Identify which cell holds the provided text, then report its [X, Y] central coordinate. 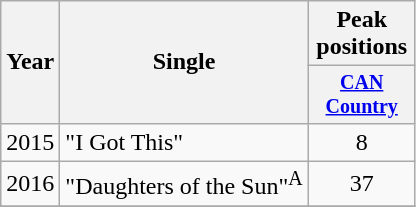
Year [30, 62]
2016 [30, 184]
Peak positions [362, 34]
Single [184, 62]
8 [362, 142]
CAN Country [362, 94]
"Daughters of the Sun"A [184, 184]
"I Got This" [184, 142]
37 [362, 184]
2015 [30, 142]
